For the text-containing cell, return its midpoint in (x, y) coordinate format. 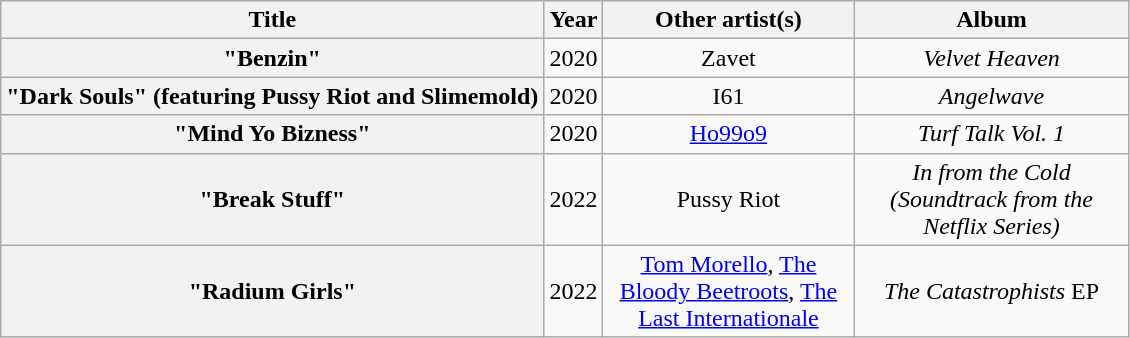
Other artist(s) (728, 20)
"Mind Yo Bizness" (272, 134)
Velvet Heaven (992, 58)
Album (992, 20)
"Benzin" (272, 58)
"Radium Girls" (272, 291)
Zavet (728, 58)
Title (272, 20)
In from the Cold (Soundtrack from the Netflix Series) (992, 199)
The Catastrophists EP (992, 291)
Angelwave (992, 96)
"Dark Souls" (featuring Pussy Riot and Slimemold) (272, 96)
Tom Morello, The Bloody Beetroots, The Last Internationale (728, 291)
Year (574, 20)
I61 (728, 96)
"Break Stuff" (272, 199)
Turf Talk Vol. 1 (992, 134)
Pussy Riot (728, 199)
Ho99o9 (728, 134)
